Identify which cell holds the provided text, then report its [x, y] central coordinate. 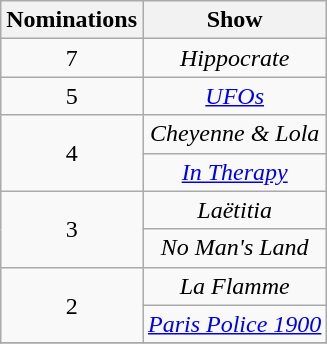
No Man's Land [234, 248]
5 [72, 96]
3 [72, 229]
In Therapy [234, 172]
7 [72, 58]
UFOs [234, 96]
Show [234, 20]
Nominations [72, 20]
Cheyenne & Lola [234, 134]
2 [72, 305]
Paris Police 1900 [234, 324]
Hippocrate [234, 58]
4 [72, 153]
La Flamme [234, 286]
Laëtitia [234, 210]
